From the cell containing the given text, extract its center point as [x, y] coordinate. 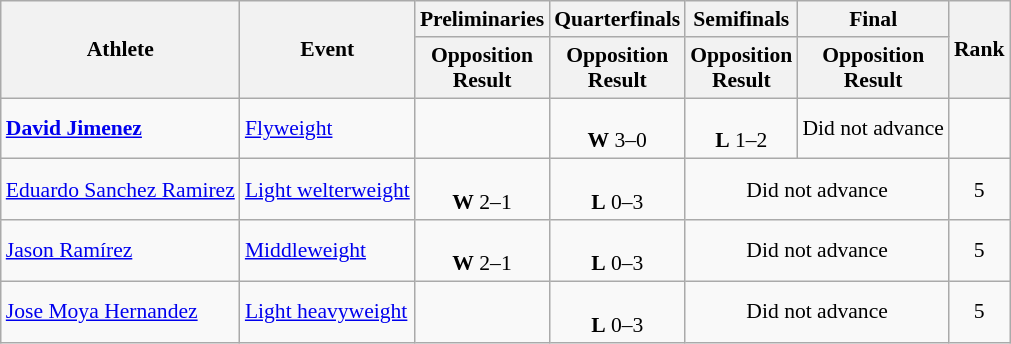
Preliminaries [482, 19]
W 3–0 [617, 128]
Jose Moya Hernandez [120, 312]
Semifinals [741, 19]
David Jimenez [120, 128]
Event [328, 50]
Rank [980, 50]
Athlete [120, 50]
Final [873, 19]
L 1–2 [741, 128]
Quarterfinals [617, 19]
Light heavyweight [328, 312]
Light welterweight [328, 190]
Flyweight [328, 128]
Eduardo Sanchez Ramirez [120, 190]
Jason Ramírez [120, 250]
Middleweight [328, 250]
